Return (X, Y) of the center of cell containing provided text 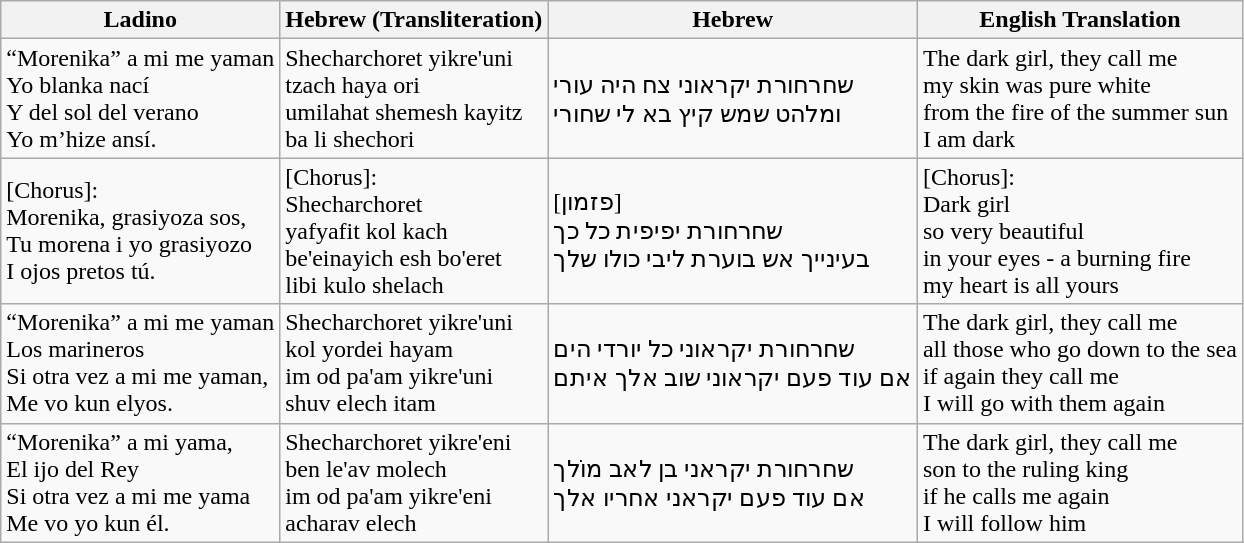
[Chorus]:Shecharchoretyafyafit kol kachbe'einayich esh bo'eretlibi kulo shelach (414, 231)
The dark girl, they call meson to the ruling kingif he calls me againI will follow him (1080, 482)
Hebrew (Transliteration) (414, 20)
שחרחורת יקראני בן לאב מוֹלךאם עוד פעם יקראני אחריו אלך (733, 482)
Hebrew (733, 20)
The dark girl, they call memy skin was pure whitefrom the fire of the summer sunI am dark (1080, 98)
Shecharchoret yikre'eniben le'av molechim od pa'am yikre'eniacharav elech (414, 482)
[פזמון]שחרחורת יפיפית כל כךבעינייך אש בוערת ליבי כולו שלך (733, 231)
“Morenika” a mi me yamanLos marinerosSi otra vez a mi me yaman,Me vo kun elyos. (140, 364)
[Chorus]:Dark girlso very beautifulin your eyes - a burning firemy heart is all yours (1080, 231)
“Morenika” a mi yama,El ijo del ReySi otra vez a mi me yamaMe vo yo kun él. (140, 482)
Shecharchoret yikre'unitzach haya oriumilahat shemesh kayitzba li shechori (414, 98)
The dark girl, they call meall those who go down to the seaif again they call meI will go with them again (1080, 364)
“Morenika” a mi me yamanYo blanka nacíY del sol del veranoYo m’hize ansí. (140, 98)
Shecharchoret yikre'unikol yordei hayamim od pa'am yikre'unishuv elech itam (414, 364)
שחרחורת יקראוני כל יורדי היםאם עוד פעם יקראוני שוב אלך איתם (733, 364)
Ladino (140, 20)
שחרחורת יקראוני צח היה עוריומלהט שמש קיץ בא לי שחורי (733, 98)
[Chorus]:Morenika, grasiyoza sos,Tu morena i yo grasiyozoI ojos pretos tú. (140, 231)
English Translation (1080, 20)
